Scan for the cell matching the given text and deliver its [X, Y] coordinate at center. 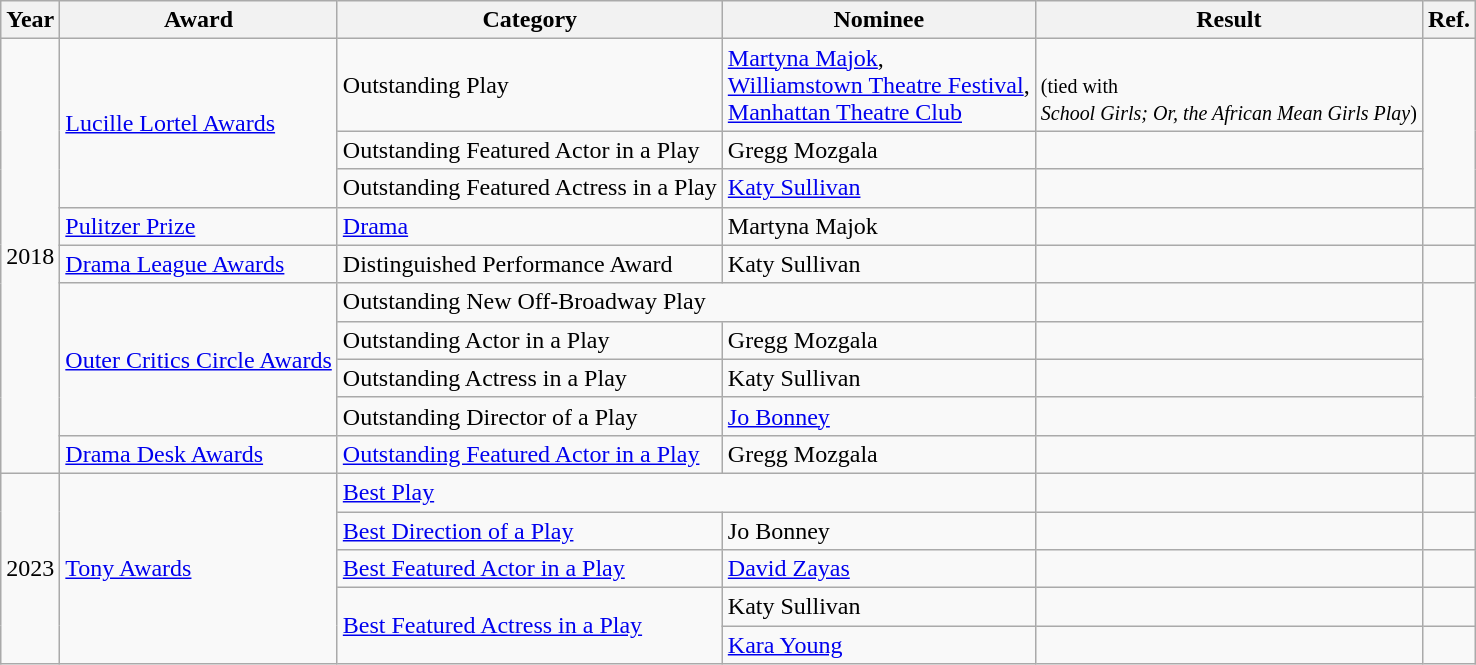
Drama Desk Awards [198, 454]
2023 [30, 568]
Result [1228, 20]
Martyna Majok [878, 226]
Best Direction of a Play [530, 531]
Outstanding Actor in a Play [530, 340]
Outstanding New Off-Broadway Play [686, 302]
Outer Critics Circle Awards [198, 359]
2018 [30, 256]
Kara Young [878, 645]
Pulitzer Prize [198, 226]
David Zayas [878, 569]
Lucille Lortel Awards [198, 123]
Best Featured Actress in a Play [530, 626]
Nominee [878, 20]
Tony Awards [198, 568]
Ref. [1448, 20]
Outstanding Director of a Play [530, 416]
Category [530, 20]
Best Play [686, 492]
Drama [530, 226]
Outstanding Play [530, 85]
Distinguished Performance Award [530, 264]
Year [30, 20]
Martyna Majok,Williamstown Theatre Festival,Manhattan Theatre Club [878, 85]
Outstanding Featured Actress in a Play [530, 188]
Best Featured Actor in a Play [530, 569]
Award [198, 20]
Drama League Awards [198, 264]
Outstanding Actress in a Play [530, 378]
(tied withSchool Girls; Or, the African Mean Girls Play) [1228, 85]
